Identify which cell holds the provided text, then report its [x, y] central coordinate. 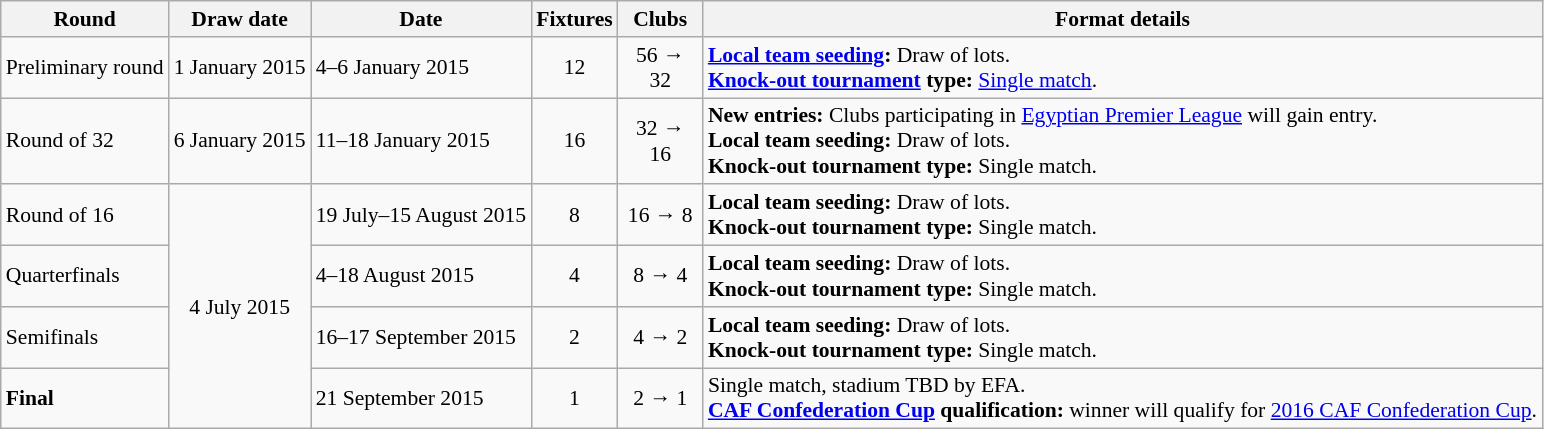
Preliminary round [85, 68]
32 → 16 [660, 142]
12 [574, 68]
2 → 1 [660, 398]
4 → 2 [660, 338]
New entries: Clubs participating in Egyptian Premier League will gain entry.Local team seeding: Draw of lots.Knock-out tournament type: Single match. [1122, 142]
Draw date [240, 19]
Round of 16 [85, 216]
1 [574, 398]
Date [422, 19]
8 [574, 216]
Semifinals [85, 338]
19 July–15 August 2015 [422, 216]
Fixtures [574, 19]
4–18 August 2015 [422, 276]
2 [574, 338]
16 → 8 [660, 216]
56 → 32 [660, 68]
Clubs [660, 19]
4–6 January 2015 [422, 68]
11–18 January 2015 [422, 142]
Quarterfinals [85, 276]
21 September 2015 [422, 398]
1 January 2015 [240, 68]
Final [85, 398]
Round [85, 19]
Round of 32 [85, 142]
Format details [1122, 19]
8 → 4 [660, 276]
4 July 2015 [240, 307]
16–17 September 2015 [422, 338]
16 [574, 142]
6 January 2015 [240, 142]
Single match, stadium TBD by EFA.CAF Confederation Cup qualification: winner will qualify for 2016 CAF Confederation Cup. [1122, 398]
4 [574, 276]
